Locate the cell with the specified text and output its (X, Y) center coordinate. 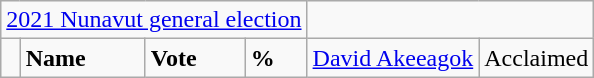
David Akeeagok (393, 58)
Name (82, 58)
Vote (195, 58)
2021 Nunavut general election (154, 20)
Acclaimed (536, 58)
% (276, 58)
